Determine the (x, y) coordinate at the center of the cell enclosing the given text.  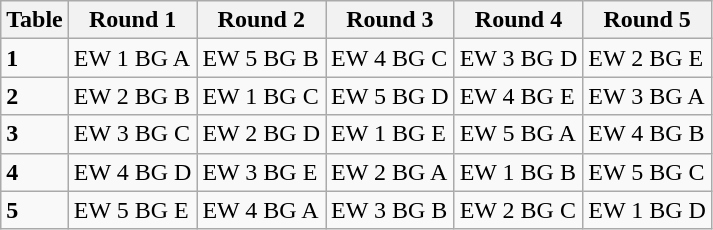
EW 3 BG D (518, 58)
3 (35, 134)
EW 1 BG B (518, 172)
EW 5 BG D (390, 96)
EW 1 BG A (132, 58)
Round 4 (518, 20)
EW 2 BG C (518, 210)
EW 2 BG E (648, 58)
EW 3 BG A (648, 96)
1 (35, 58)
EW 3 BG B (390, 210)
Round 1 (132, 20)
EW 5 BG C (648, 172)
4 (35, 172)
EW 5 BG E (132, 210)
Round 2 (262, 20)
EW 2 BG B (132, 96)
EW 3 BG C (132, 134)
Table (35, 20)
EW 4 BG B (648, 134)
EW 4 BG D (132, 172)
2 (35, 96)
EW 2 BG D (262, 134)
EW 1 BG E (390, 134)
EW 4 BG E (518, 96)
EW 2 BG A (390, 172)
EW 5 BG A (518, 134)
EW 3 BG E (262, 172)
Round 5 (648, 20)
5 (35, 210)
EW 4 BG A (262, 210)
EW 1 BG C (262, 96)
EW 4 BG C (390, 58)
EW 5 BG B (262, 58)
EW 1 BG D (648, 210)
Round 3 (390, 20)
